Provide the [X, Y] coordinate of the cell's center where the given text is located.  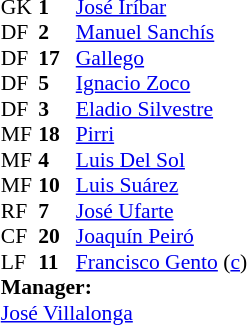
3 [57, 109]
Joaquín Peiró [162, 237]
Luis Suárez [162, 185]
Pirri [162, 135]
RF [20, 211]
4 [57, 160]
Francisco Gento (c) [162, 262]
20 [57, 237]
11 [57, 262]
Eladio Silvestre [162, 109]
2 [57, 33]
Gallego [162, 58]
LF [20, 262]
17 [57, 58]
Manuel Sanchís [162, 33]
Ignacio Zoco [162, 83]
10 [57, 185]
18 [57, 135]
José Ufarte [162, 211]
Luis Del Sol [162, 160]
5 [57, 83]
CF [20, 237]
7 [57, 211]
Manager: [124, 287]
